Output the (x, y) coordinate of the center of the cell containing the given text.  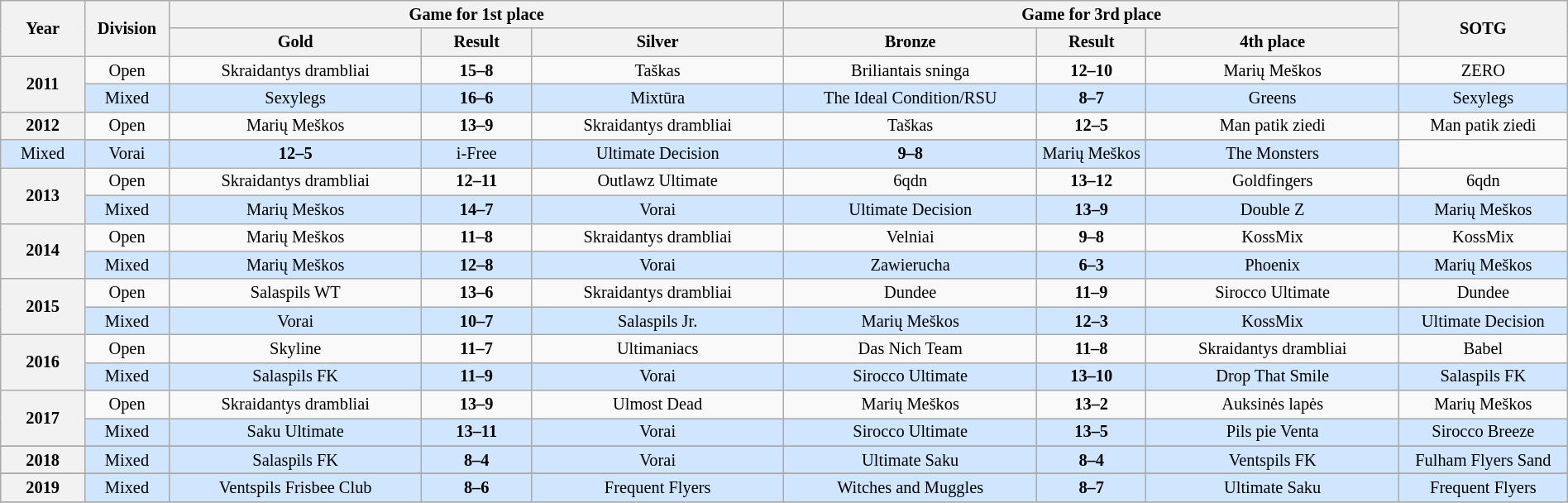
14–7 (476, 209)
10–7 (476, 321)
Year (43, 28)
Velniai (911, 237)
13–10 (1091, 376)
13–2 (1091, 405)
4th place (1273, 42)
Phoenix (1273, 265)
Gold (295, 42)
Greens (1273, 98)
ZERO (1483, 70)
Game for 3rd place (1092, 14)
Outlawz Ultimate (657, 181)
i-Free (476, 154)
Auksinės lapės (1273, 405)
2014 (43, 251)
Game for 1st place (476, 14)
2015 (43, 306)
13–12 (1091, 181)
2013 (43, 195)
Bronze (911, 42)
Ventspils FK (1273, 460)
Saku Ultimate (295, 432)
Zawierucha (911, 265)
13–11 (476, 432)
Ultimaniacs (657, 348)
Division (127, 28)
16–6 (476, 98)
Das Nich Team (911, 348)
6–3 (1091, 265)
12–8 (476, 265)
12–10 (1091, 70)
Goldfingers (1273, 181)
2011 (43, 84)
12–3 (1091, 321)
Drop That Smile (1273, 376)
Salaspils WT (295, 293)
2012 (43, 126)
15–8 (476, 70)
13–6 (476, 293)
2016 (43, 362)
The Monsters (1273, 154)
SOTG (1483, 28)
8–6 (476, 487)
Witches and Muggles (911, 487)
Ulmost Dead (657, 405)
Ventspils Frisbee Club (295, 487)
11–7 (476, 348)
Fulham Flyers Sand (1483, 460)
12–11 (476, 181)
Double Z (1273, 209)
Mixtūra (657, 98)
The Ideal Condition/RSU (911, 98)
Sirocco Breeze (1483, 432)
Pils pie Venta (1273, 432)
13–5 (1091, 432)
Babel (1483, 348)
2018 (43, 460)
Salaspils Jr. (657, 321)
Skyline (295, 348)
Briliantais sninga (911, 70)
2017 (43, 419)
2019 (43, 487)
Silver (657, 42)
